Return the (X, Y) coordinate for the center point of the cell that contains the specified text.  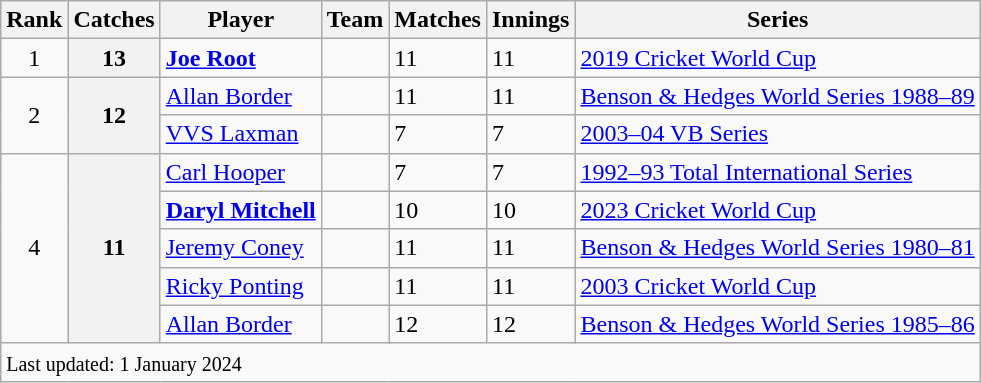
2003 Cricket World Cup (778, 286)
Benson & Hedges World Series 1985–86 (778, 324)
Carl Hooper (240, 172)
Ricky Ponting (240, 286)
4 (34, 248)
Series (778, 20)
Catches (114, 20)
2 (34, 115)
VVS Laxman (240, 134)
Joe Root (240, 58)
13 (114, 58)
Last updated: 1 January 2024 (491, 362)
2019 Cricket World Cup (778, 58)
Benson & Hedges World Series 1980–81 (778, 248)
Rank (34, 20)
Matches (438, 20)
1992–93 Total International Series (778, 172)
1 (34, 58)
Benson & Hedges World Series 1988–89 (778, 96)
2003–04 VB Series (778, 134)
Innings (530, 20)
Team (355, 20)
Daryl Mitchell (240, 210)
2023 Cricket World Cup (778, 210)
Jeremy Coney (240, 248)
Player (240, 20)
